Identify which cell holds the provided text, then report its (X, Y) central coordinate. 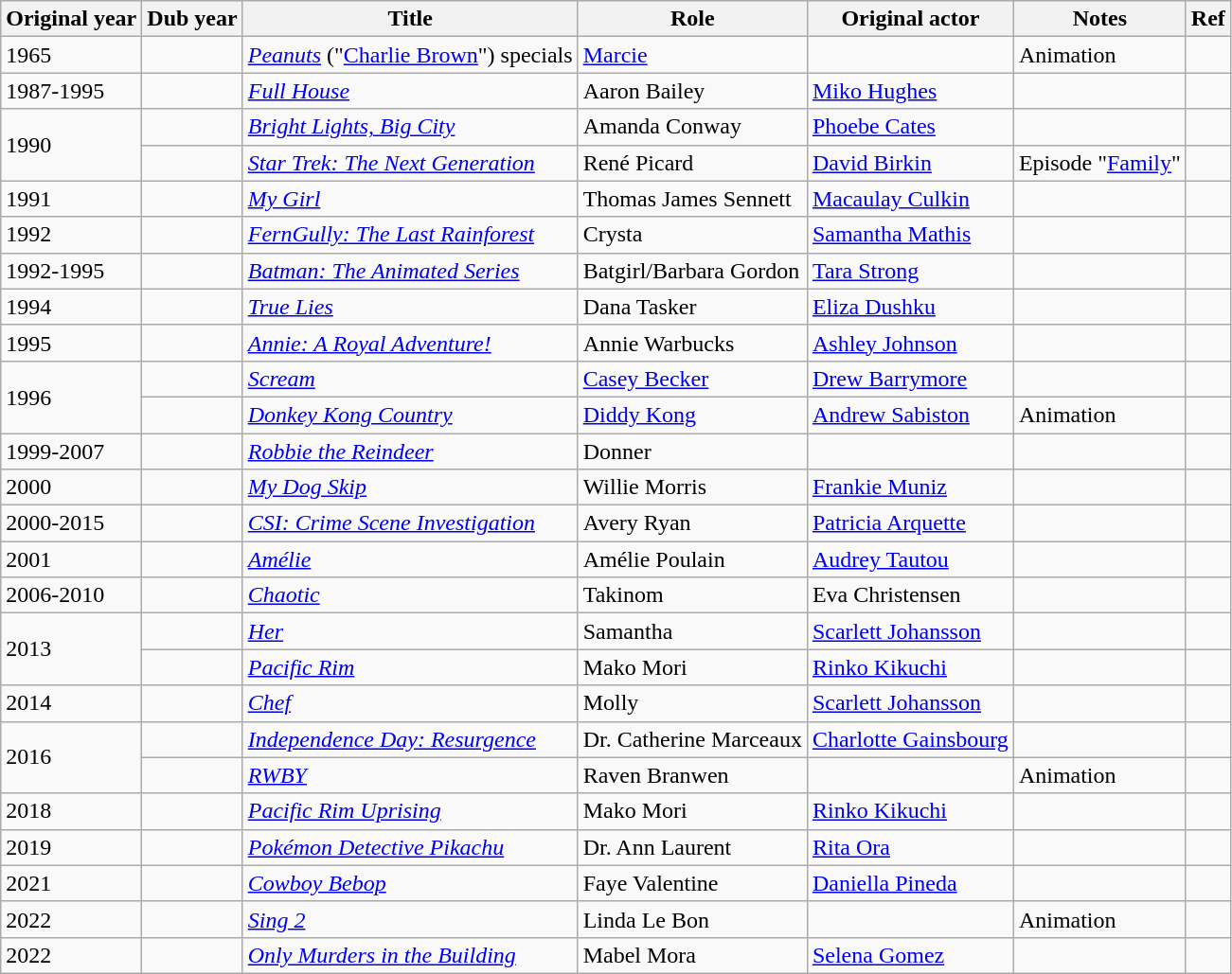
Ashley Johnson (910, 343)
Peanuts ("Charlie Brown") specials (410, 55)
Chaotic (410, 595)
2021 (72, 883)
Linda Le Bon (692, 919)
1995 (72, 343)
Daniella Pineda (910, 883)
Avery Ryan (692, 523)
Patricia Arquette (910, 523)
2006-2010 (72, 595)
Title (410, 19)
Raven Branwen (692, 775)
Sing 2 (410, 919)
Faye Valentine (692, 883)
Charlotte Gainsbourg (910, 739)
Macaulay Culkin (910, 199)
Phoebe Cates (910, 127)
Eva Christensen (910, 595)
Rita Ora (910, 847)
Frankie Muniz (910, 487)
Dr. Catherine Marceaux (692, 739)
1992-1995 (72, 271)
FernGully: The Last Rainforest (410, 235)
Crysta (692, 235)
Batgirl/Barbara Gordon (692, 271)
1994 (72, 307)
Selena Gomez (910, 955)
2018 (72, 811)
Donner (692, 452)
Batman: The Animated Series (410, 271)
Marcie (692, 55)
Scream (410, 379)
1965 (72, 55)
Aaron Bailey (692, 91)
Chef (410, 703)
Willie Morris (692, 487)
Cowboy Bebop (410, 883)
Original year (72, 19)
Tara Strong (910, 271)
2000 (72, 487)
Drew Barrymore (910, 379)
2016 (72, 757)
2019 (72, 847)
2001 (72, 559)
CSI: Crime Scene Investigation (410, 523)
RWBY (410, 775)
Star Trek: The Next Generation (410, 163)
Donkey Kong Country (410, 415)
Pacific Rim (410, 667)
Samantha Mathis (910, 235)
Original actor (910, 19)
Dana Tasker (692, 307)
1992 (72, 235)
Role (692, 19)
2013 (72, 649)
Eliza Dushku (910, 307)
Audrey Tautou (910, 559)
René Picard (692, 163)
Andrew Sabiston (910, 415)
My Dog Skip (410, 487)
Ref (1208, 19)
Her (410, 631)
David Birkin (910, 163)
Episode "Family" (1099, 163)
Bright Lights, Big City (410, 127)
1987-1995 (72, 91)
Pacific Rim Uprising (410, 811)
Independence Day: Resurgence (410, 739)
Amélie Poulain (692, 559)
Robbie the Reindeer (410, 452)
Dr. Ann Laurent (692, 847)
Dub year (192, 19)
2000-2015 (72, 523)
Casey Becker (692, 379)
Samantha (692, 631)
Notes (1099, 19)
Only Murders in the Building (410, 955)
Molly (692, 703)
2014 (72, 703)
Mabel Mora (692, 955)
My Girl (410, 199)
True Lies (410, 307)
1996 (72, 397)
1999-2007 (72, 452)
Annie Warbucks (692, 343)
1990 (72, 145)
Takinom (692, 595)
Amanda Conway (692, 127)
1991 (72, 199)
Thomas James Sennett (692, 199)
Annie: A Royal Adventure! (410, 343)
Miko Hughes (910, 91)
Full House (410, 91)
Diddy Kong (692, 415)
Amélie (410, 559)
Pokémon Detective Pikachu (410, 847)
